Search for the cell housing the specified text and yield its (x, y) center coordinate. 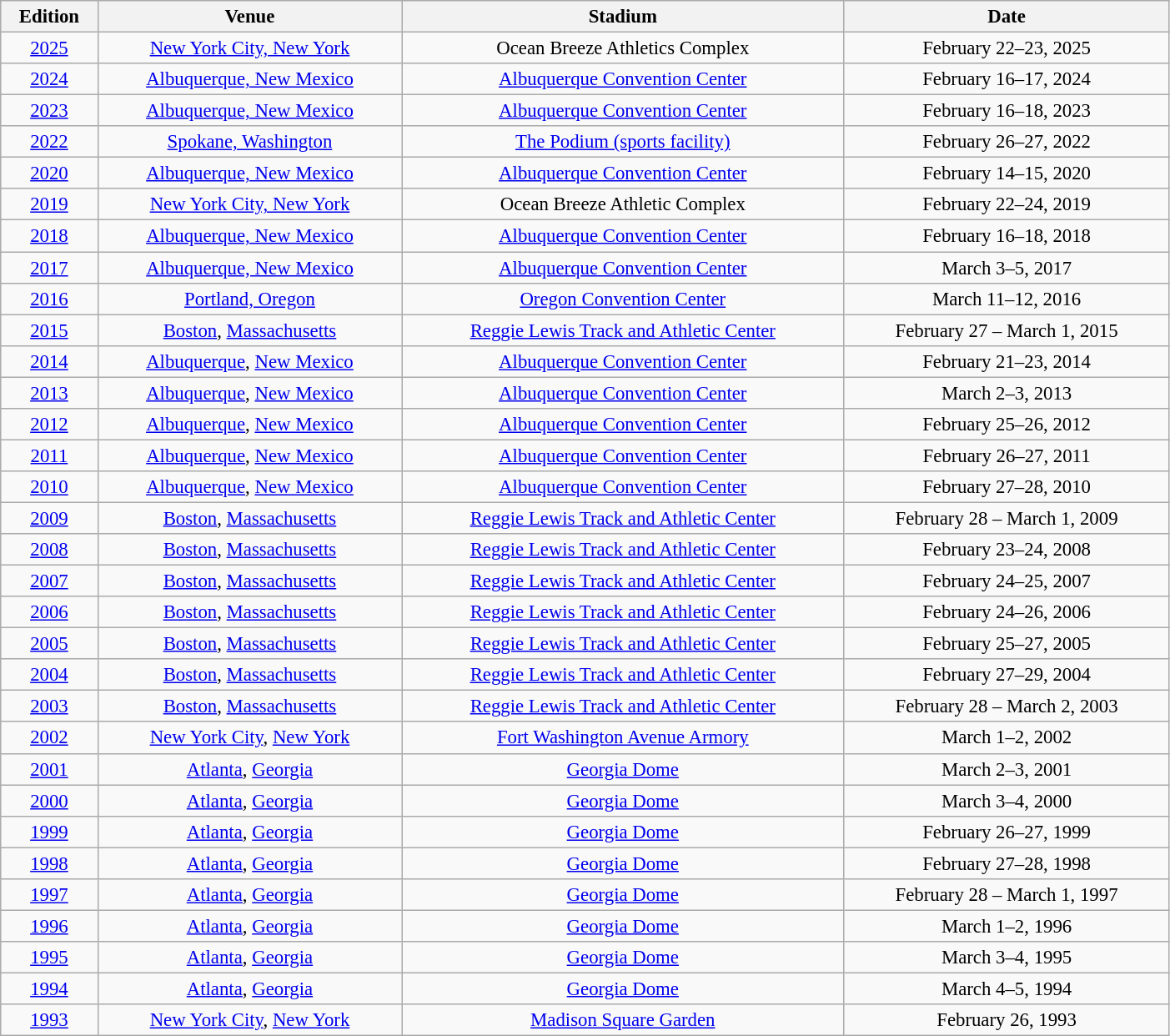
March 3–4, 2000 (1007, 801)
February 28 – March 1, 1997 (1007, 895)
2010 (49, 487)
February 26–27, 1999 (1007, 832)
February 16–18, 2018 (1007, 236)
2025 (49, 48)
2002 (49, 738)
2020 (49, 174)
2014 (49, 361)
February 14–15, 2020 (1007, 174)
February 16–18, 2023 (1007, 111)
2003 (49, 707)
March 3–5, 2017 (1007, 268)
February 28 – March 1, 2009 (1007, 518)
February 27–29, 2004 (1007, 675)
Fort Washington Avenue Armory (623, 738)
2022 (49, 142)
2019 (49, 204)
The Podium (sports facility) (623, 142)
February 27–28, 2010 (1007, 487)
Stadium (623, 17)
Madison Square Garden (623, 1020)
2007 (49, 581)
February 27–28, 1998 (1007, 863)
2024 (49, 79)
2012 (49, 425)
2008 (49, 550)
2018 (49, 236)
2005 (49, 644)
2001 (49, 769)
Venue (250, 17)
1997 (49, 895)
February 25–26, 2012 (1007, 425)
2004 (49, 675)
2013 (49, 393)
1994 (49, 988)
February 26–27, 2022 (1007, 142)
March 1–2, 1996 (1007, 926)
February 24–25, 2007 (1007, 581)
2017 (49, 268)
March 11–12, 2016 (1007, 299)
2000 (49, 801)
February 24–26, 2006 (1007, 612)
Ocean Breeze Athletic Complex (623, 204)
1998 (49, 863)
Spokane, Washington (250, 142)
February 21–23, 2014 (1007, 361)
Date (1007, 17)
Ocean Breeze Athletics Complex (623, 48)
1993 (49, 1020)
March 2–3, 2001 (1007, 769)
1995 (49, 958)
February 28 – March 2, 2003 (1007, 707)
March 3–4, 1995 (1007, 958)
February 16–17, 2024 (1007, 79)
2015 (49, 330)
March 2–3, 2013 (1007, 393)
1996 (49, 926)
February 25–27, 2005 (1007, 644)
2023 (49, 111)
2006 (49, 612)
March 4–5, 1994 (1007, 988)
Oregon Convention Center (623, 299)
2009 (49, 518)
February 27 – March 1, 2015 (1007, 330)
March 1–2, 2002 (1007, 738)
February 26, 1993 (1007, 1020)
2011 (49, 455)
Edition (49, 17)
February 23–24, 2008 (1007, 550)
2016 (49, 299)
February 26–27, 2011 (1007, 455)
1999 (49, 832)
February 22–24, 2019 (1007, 204)
February 22–23, 2025 (1007, 48)
Portland, Oregon (250, 299)
